Return (x, y) of the center of cell containing provided text 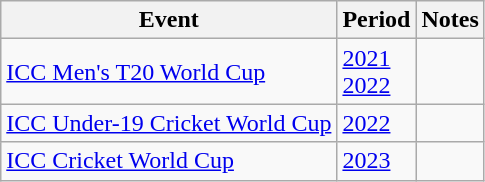
Event (169, 20)
ICC Under-19 Cricket World Cup (169, 123)
Notes (450, 20)
2021 2022 (376, 72)
ICC Men's T20 World Cup (169, 72)
ICC Cricket World Cup (169, 161)
2023 (376, 161)
Period (376, 20)
2022 (376, 123)
